Scan for the cell matching the given text and deliver its (X, Y) coordinate at center. 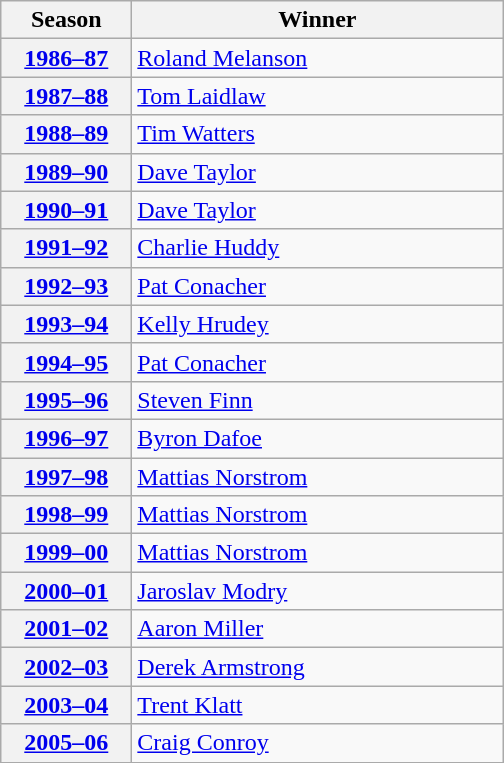
Kelly Hrudey (318, 324)
2002–03 (66, 667)
1987–88 (66, 96)
Winner (318, 20)
1998–99 (66, 515)
2005–06 (66, 743)
Season (66, 20)
2003–04 (66, 705)
Charlie Huddy (318, 248)
1986–87 (66, 58)
Aaron Miller (318, 629)
2000–01 (66, 591)
Craig Conroy (318, 743)
Roland Melanson (318, 58)
1992–93 (66, 286)
Trent Klatt (318, 705)
Tom Laidlaw (318, 96)
1990–91 (66, 210)
1991–92 (66, 248)
1989–90 (66, 172)
1993–94 (66, 324)
Tim Watters (318, 134)
Byron Dafoe (318, 438)
1999–00 (66, 553)
2001–02 (66, 629)
1997–98 (66, 477)
Steven Finn (318, 400)
1988–89 (66, 134)
1995–96 (66, 400)
1996–97 (66, 438)
Jaroslav Modry (318, 591)
Derek Armstrong (318, 667)
1994–95 (66, 362)
